Capture the cell that displays the provided text and extract its [x, y] central coordinate. 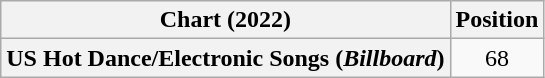
Position [497, 20]
68 [497, 58]
Chart (2022) [226, 20]
US Hot Dance/Electronic Songs (Billboard) [226, 58]
